Search for the cell housing the specified text and yield its [X, Y] center coordinate. 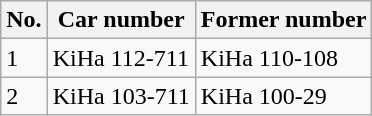
KiHa 112-711 [121, 58]
KiHa 103-711 [121, 96]
No. [24, 20]
1 [24, 58]
KiHa 100-29 [284, 96]
KiHa 110-108 [284, 58]
Former number [284, 20]
2 [24, 96]
Car number [121, 20]
